Return the (x, y) coordinate for the center point of the cell that contains the specified text.  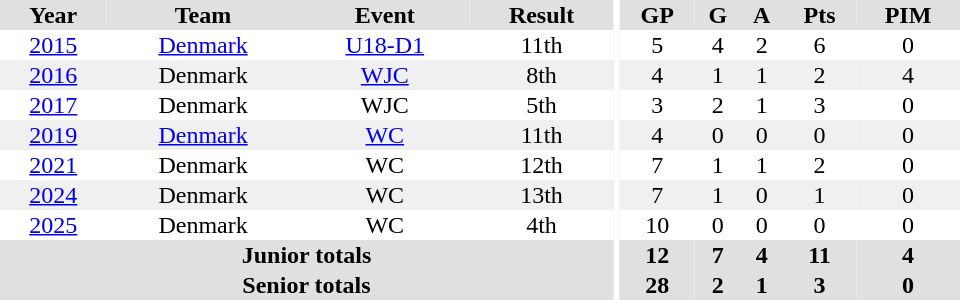
8th (542, 75)
A (762, 15)
12 (657, 255)
28 (657, 285)
Year (54, 15)
4th (542, 225)
5th (542, 105)
2016 (54, 75)
Senior totals (306, 285)
2025 (54, 225)
Pts (820, 15)
Team (204, 15)
PIM (908, 15)
2017 (54, 105)
2021 (54, 165)
5 (657, 45)
Event (384, 15)
11 (820, 255)
G (718, 15)
13th (542, 195)
Result (542, 15)
Junior totals (306, 255)
6 (820, 45)
2015 (54, 45)
U18-D1 (384, 45)
2019 (54, 135)
10 (657, 225)
12th (542, 165)
2024 (54, 195)
GP (657, 15)
